Identify which cell holds the provided text, then report its (x, y) central coordinate. 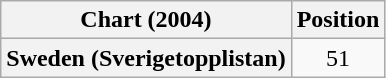
Chart (2004) (146, 20)
Sweden (Sverigetopplistan) (146, 58)
51 (338, 58)
Position (338, 20)
